Return the (x, y) coordinate for the center point of the cell that contains the specified text.  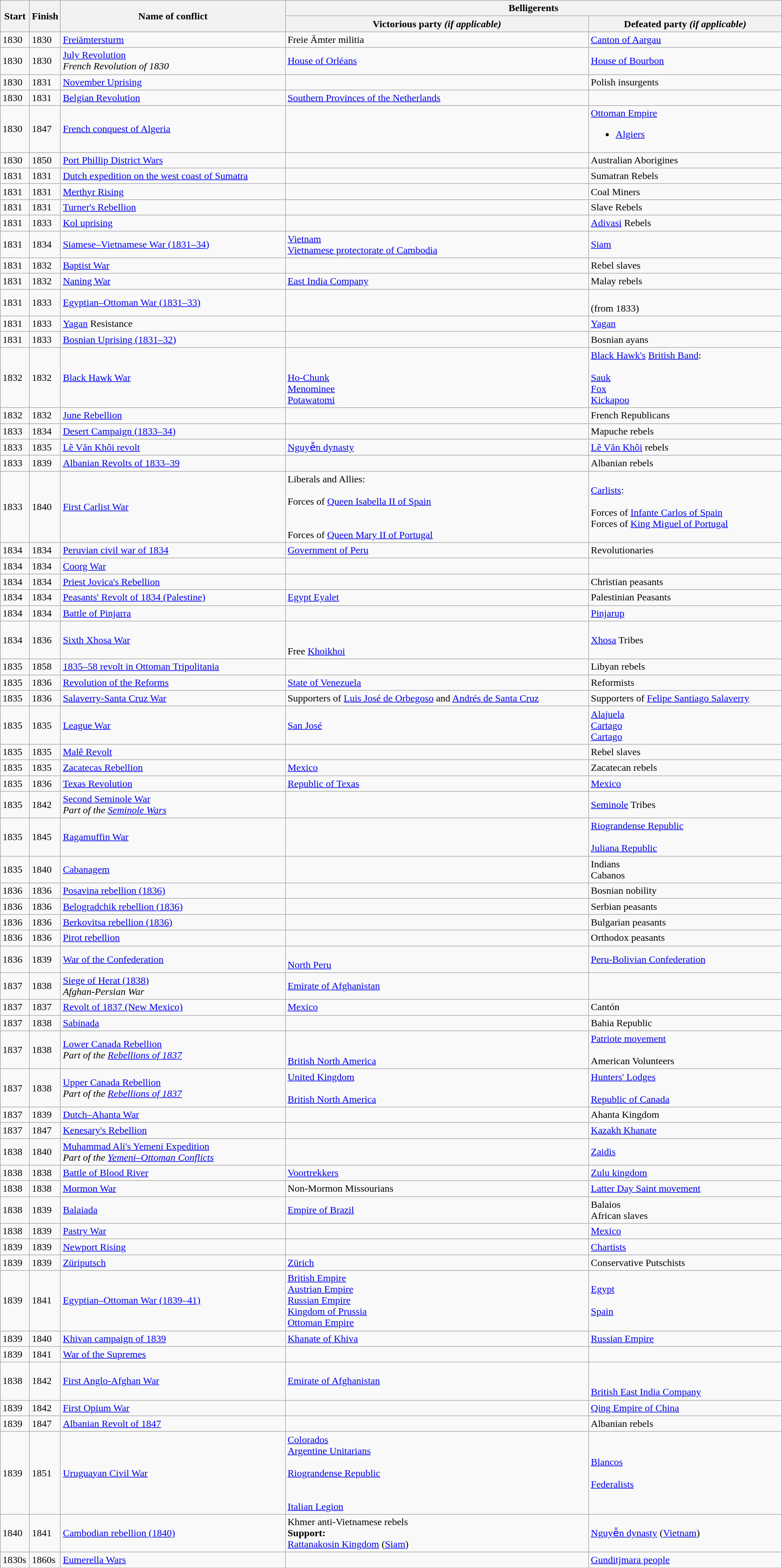
Posavina rebellion (1836) (173, 891)
1858 (45, 667)
1830s (15, 1560)
First Carlist War (173, 507)
Lê Văn Khôi revolt (173, 447)
Free Khoikhoi (437, 640)
Zulu kingdom (685, 1173)
Lê Văn Khôi rebels (685, 447)
Khmer anti-Vietnamese rebelsSupport: Rattanakosin Kingdom (Siam) (437, 1533)
Balaiada (173, 1210)
Kazakh Khanate (685, 1130)
Kol uprising (173, 223)
Salaverry-Santa Cruz War (173, 698)
Egypt Eyalet (437, 597)
Züriputsch (173, 1263)
Peru-Bolivian Confederation (685, 959)
Ottoman Empire Algiers (685, 129)
Albanian Revolts of 1833–39 (173, 463)
North Peru (437, 959)
Coorg War (173, 566)
Pastry War (173, 1231)
Revolt of 1837 (New Mexico) (173, 1007)
Cambodian rebellion (1840) (173, 1533)
Seminole Tribes (685, 805)
Sabinada (173, 1023)
Upper Canada RebellionPart of the Rebellions of 1837 (173, 1088)
Australian Aborigines (685, 160)
House of Orléans (437, 61)
British North America (437, 1050)
Riograndense Republic Juliana Republic (685, 837)
Zürich (437, 1263)
Baptist War (173, 266)
British Empire Austrian Empire Russian Empire Kingdom of Prussia Ottoman Empire (437, 1301)
Texas Revolution (173, 784)
1851 (45, 1473)
Supporters of Luis José de Orbegoso and Andrés de Santa Cruz (437, 698)
British East India Company (685, 1381)
Coal Miners (685, 191)
Sixth Xhosa War (173, 640)
Bulgarian peasants (685, 922)
Sumatran Rebels (685, 176)
Black Hawk's British Band:Sauk Fox Kickapoo (685, 378)
Dutch–Ahanta War (173, 1115)
Blancos Federalists (685, 1473)
(from 1833) (685, 303)
House of Bourbon (685, 61)
Black Hawk War (173, 378)
November Uprising (173, 82)
Malê Revolt (173, 752)
Christian peasants (685, 582)
Egypt Spain (685, 1301)
Mapuche rebels (685, 431)
Newport Rising (173, 1247)
Latter Day Saint movement (685, 1189)
Zaidis (685, 1151)
Priest Jovica's Rebellion (173, 582)
Voortrekkers (437, 1173)
Republic of Texas (437, 784)
Eumerella Wars (173, 1560)
Revolution of the Reforms (173, 682)
Supporters of Felipe Santiago Salaverry (685, 698)
Siam (685, 244)
Polish insurgents (685, 82)
July RevolutionFrench Revolution of 1830 (173, 61)
Nguyễn dynasty (437, 447)
Malay rebels (685, 281)
Khivan campaign of 1839 (173, 1339)
Zacatecas Rebellion (173, 767)
Battle of Pinjarra (173, 613)
Pinjarup (685, 613)
Uruguayan Civil War (173, 1473)
Canton of Aargau (685, 40)
Chartists (685, 1247)
1835–58 revolt in Ottoman Tripolitania (173, 667)
Albanian Revolt of 1847 (173, 1424)
First Anglo-Afghan War (173, 1381)
State of Venezuela (437, 682)
Slave Rebels (685, 207)
Bosnian nobility (685, 891)
Vietnam Vietnamese protectorate of Cambodia (437, 244)
Alajuela Cartago Cartago (685, 725)
Ragamuffin War (173, 837)
War of the Supremes (173, 1354)
Libyan rebels (685, 667)
Revolutionaries (685, 550)
Finish (45, 16)
Turner's Rebellion (173, 207)
Conservative Putschists (685, 1263)
Xhosa Tribes (685, 640)
Adivasi Rebels (685, 223)
Siege of Herat (1838)Afghan-Persian War (173, 986)
Freiämtersturm (173, 40)
Nguyễn dynasty (Vietnam) (685, 1533)
Port Phillip District Wars (173, 160)
Yagan Resistance (173, 324)
Defeated party (if applicable) (685, 24)
Berkovitsa rebellion (1836) (173, 922)
United Kingdom British North America (437, 1088)
1860s (45, 1560)
Egyptian–Ottoman War (1839–41) (173, 1301)
Naning War (173, 281)
Merthyr Rising (173, 191)
Serbian peasants (685, 907)
Belogradchik rebellion (1836) (173, 907)
Khanate of Khiva (437, 1339)
Desert Campaign (1833–34) (173, 431)
Zacatecan rebels (685, 767)
Non-Mormon Missourians (437, 1189)
Bosnian Uprising (1831–32) (173, 340)
Dutch expedition on the west coast of Sumatra (173, 176)
Muhammad Ali's Yemeni ExpeditionPart of the Yemeni–Ottoman Conflicts (173, 1151)
Start (15, 16)
Reformists (685, 682)
Victorious party (if applicable) (437, 24)
Name of conflict (173, 16)
Pirot rebellion (173, 938)
Cantón (685, 1007)
Bahia Republic (685, 1023)
Carlists: Forces of Infante Carlos of Spain Forces of King Miguel of Portugal (685, 507)
Egyptian–Ottoman War (1831–33) (173, 303)
Cabanagem (173, 870)
Battle of Blood River (173, 1173)
Gunditjmara people (685, 1560)
Southern Provinces of the Netherlands (437, 98)
Orthodox peasants (685, 938)
June Rebellion (173, 416)
League War (173, 725)
Qing Empire of China (685, 1408)
Ahanta Kingdom (685, 1115)
Patriote movement American Volunteers (685, 1050)
War of the Confederation (173, 959)
Lower Canada RebellionPart of the Rebellions of 1837 (173, 1050)
Freie Ämter militia (437, 40)
Peruvian civil war of 1834 (173, 550)
Peasants' Revolt of 1834 (Palestine) (173, 597)
First Opium War (173, 1408)
Indians Cabanos (685, 870)
Liberals and Allies: Forces of Queen Isabella II of Spain Forces of Queen Mary II of Portugal (437, 507)
Belligerents (534, 8)
Ho-Chunk Menominee Potawatomi (437, 378)
Empire of Brazil (437, 1210)
French Republicans (685, 416)
Hunters' Lodges Republic of Canada (685, 1088)
French conquest of Algeria (173, 129)
1845 (45, 837)
Government of Peru (437, 550)
Siamese–Vietnamese War (1831–34) (173, 244)
San José (437, 725)
Second Seminole War Part of the Seminole Wars (173, 805)
Belgian Revolution (173, 98)
Colorados Argentine Unitarians Riograndense Republic Italian Legion (437, 1473)
East India Company (437, 281)
Kenesary's Rebellion (173, 1130)
Yagan (685, 324)
1850 (45, 160)
Palestinian Peasants (685, 597)
Balaios African slaves (685, 1210)
Russian Empire (685, 1339)
Mormon War (173, 1189)
Bosnian ayans (685, 340)
